Provide the [x, y] coordinate of the cell's center where the given text is located.  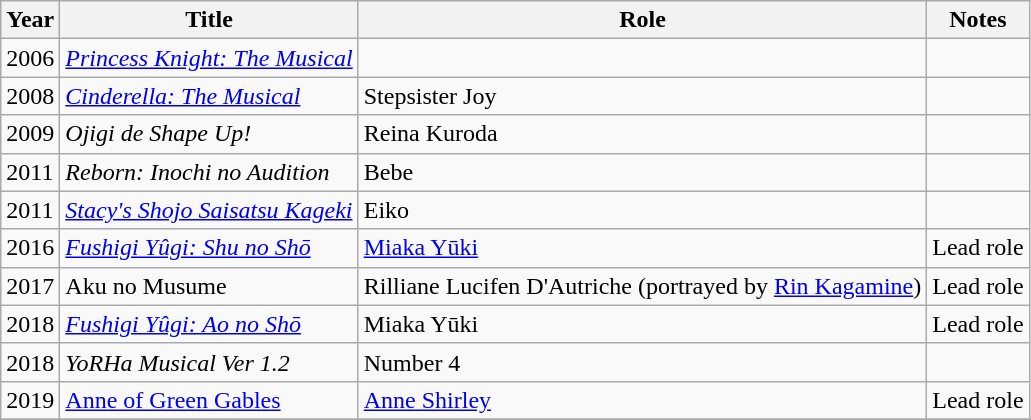
Princess Knight: The Musical [209, 58]
Reborn: Inochi no Audition [209, 172]
Title [209, 20]
Bebe [642, 172]
YoRHa Musical Ver 1.2 [209, 362]
Role [642, 20]
Aku no Musume [209, 286]
2017 [30, 286]
Anne of Green Gables [209, 400]
2008 [30, 96]
2006 [30, 58]
Fushigi Yûgi: Shu no Shō [209, 248]
Reina Kuroda [642, 134]
Number 4 [642, 362]
Year [30, 20]
Fushigi Yûgi: Ao no Shō [209, 324]
Rilliane Lucifen D'Autriche (portrayed by Rin Kagamine) [642, 286]
Stacy's Shojo Saisatsu Kageki [209, 210]
2016 [30, 248]
Eiko [642, 210]
2009 [30, 134]
Stepsister Joy [642, 96]
2019 [30, 400]
Notes [978, 20]
Cinderella: The Musical [209, 96]
Anne Shirley [642, 400]
Ojigi de Shape Up! [209, 134]
